Return the [x, y] coordinate for the center point of the cell that contains the specified text.  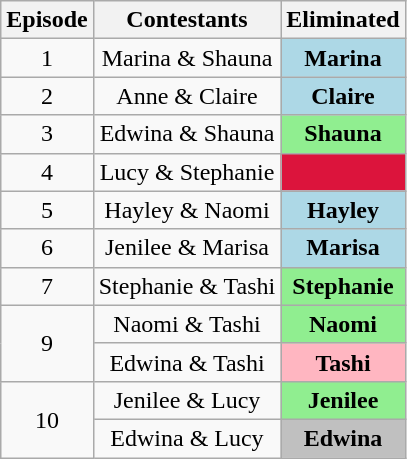
3 [47, 134]
Edwina & Tashi [187, 362]
Tashi [343, 362]
Naomi & Tashi [187, 324]
Lucy & Stephanie [187, 172]
Jenilee & Marisa [187, 248]
6 [47, 248]
10 [47, 419]
Marisa [343, 248]
Hayley [343, 210]
Anne & Claire [187, 96]
7 [47, 286]
9 [47, 343]
Claire [343, 96]
Edwina [343, 438]
2 [47, 96]
Jenilee [343, 400]
Hayley & Naomi [187, 210]
Contestants [187, 20]
1 [47, 58]
Edwina & Shauna [187, 134]
Jenilee & Lucy [187, 400]
Naomi [343, 324]
Stephanie [343, 286]
4 [47, 172]
Stephanie & Tashi [187, 286]
Eliminated [343, 20]
Marina & Shauna [187, 58]
Marina [343, 58]
Episode [47, 20]
Edwina & Lucy [187, 438]
Shauna [343, 134]
5 [47, 210]
